Scan for the cell matching the given text and deliver its (X, Y) coordinate at center. 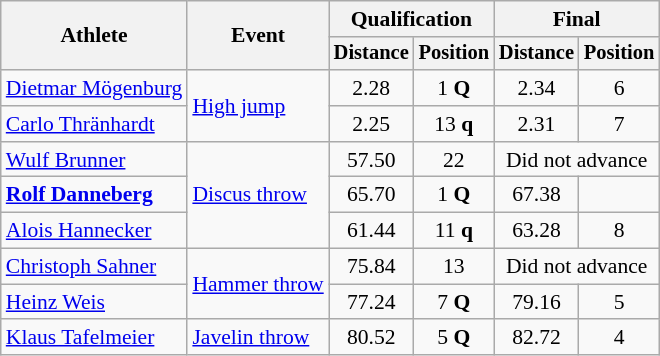
Wulf Brunner (94, 160)
Athlete (94, 36)
Event (258, 36)
Alois Hannecker (94, 231)
7 (619, 124)
5 (619, 302)
2.25 (372, 124)
75.84 (372, 267)
Heinz Weis (94, 302)
4 (619, 338)
Klaus Tafelmeier (94, 338)
13 (454, 267)
65.70 (372, 195)
Carlo Thränhardt (94, 124)
Rolf Danneberg (94, 195)
80.52 (372, 338)
7 Q (454, 302)
Qualification (412, 19)
Dietmar Mögenburg (94, 88)
6 (619, 88)
Hammer throw (258, 284)
57.50 (372, 160)
Christoph Sahner (94, 267)
2.28 (372, 88)
79.16 (536, 302)
8 (619, 231)
5 Q (454, 338)
13 q (454, 124)
Javelin throw (258, 338)
61.44 (372, 231)
11 q (454, 231)
Final (576, 19)
63.28 (536, 231)
High jump (258, 106)
82.72 (536, 338)
Discus throw (258, 196)
22 (454, 160)
2.31 (536, 124)
67.38 (536, 195)
77.24 (372, 302)
2.34 (536, 88)
